Return the (x, y) coordinate for the center point of the cell that contains the specified text.  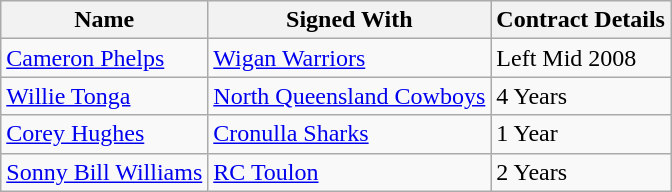
Cameron Phelps (104, 58)
2 Years (581, 172)
Cronulla Sharks (350, 134)
Willie Tonga (104, 96)
Sonny Bill Williams (104, 172)
Signed With (350, 20)
RC Toulon (350, 172)
Left Mid 2008 (581, 58)
Corey Hughes (104, 134)
Name (104, 20)
1 Year (581, 134)
North Queensland Cowboys (350, 96)
Contract Details (581, 20)
4 Years (581, 96)
Wigan Warriors (350, 58)
